Pinpoint the cell where the given text exists, returning its [X, Y] midpoint coordinate. 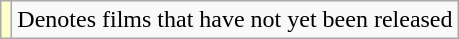
Denotes films that have not yet been released [235, 20]
